Output the [X, Y] coordinate of the center of the cell containing the given text.  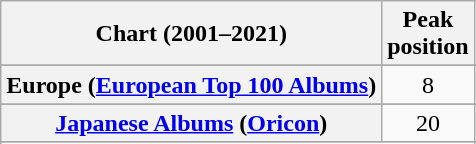
20 [428, 123]
Chart (2001–2021) [192, 34]
Peakposition [428, 34]
Europe (European Top 100 Albums) [192, 85]
Japanese Albums (Oricon) [192, 123]
8 [428, 85]
